Return the [x, y] coordinate for the center point of the cell that contains the specified text.  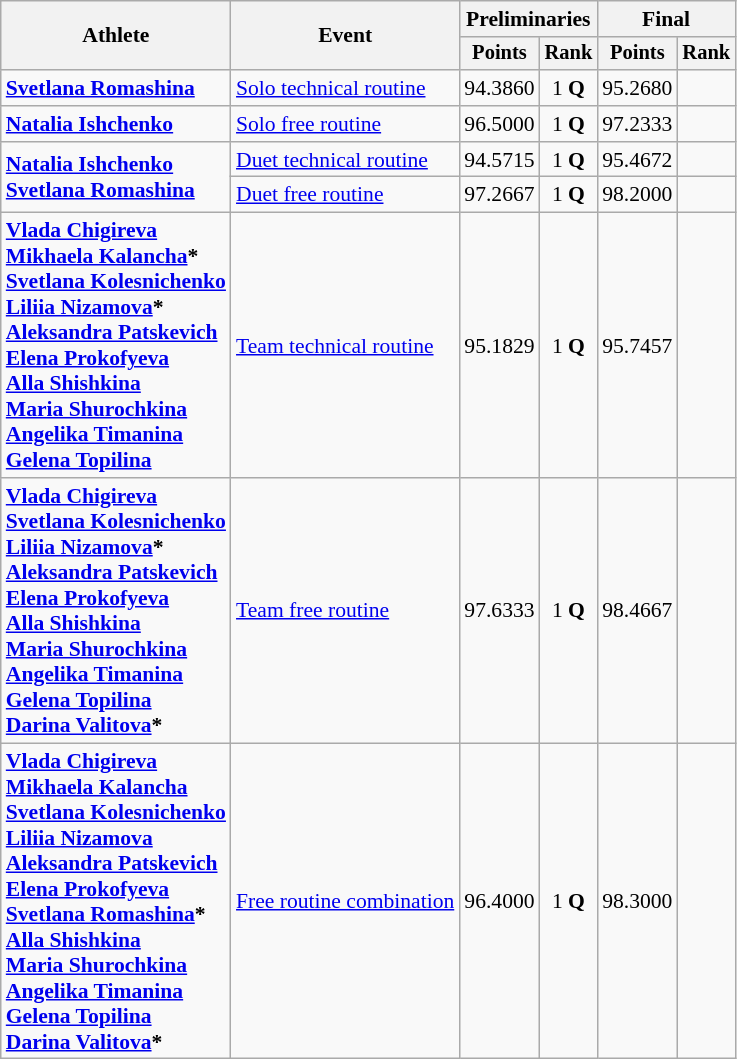
97.2333 [637, 124]
Solo free routine [345, 124]
96.4000 [499, 901]
Solo technical routine [345, 88]
Preliminaries [528, 19]
95.2680 [637, 88]
94.3860 [499, 88]
98.4667 [637, 610]
Free routine combination [345, 901]
Team technical routine [345, 346]
95.4672 [637, 160]
Natalia IshchenkoSvetlana Romashina [116, 178]
95.1829 [499, 346]
Natalia Ishchenko [116, 124]
97.6333 [499, 610]
94.5715 [499, 160]
98.2000 [637, 195]
95.7457 [637, 346]
96.5000 [499, 124]
98.3000 [637, 901]
Duet free routine [345, 195]
Duet technical routine [345, 160]
97.2667 [499, 195]
Final [666, 19]
Event [345, 36]
Svetlana Romashina [116, 88]
Athlete [116, 36]
Team free routine [345, 610]
